Find where the given text appears and provide that cell's center as (x, y) coordinate. 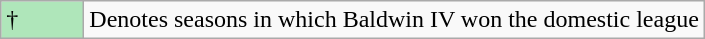
Denotes seasons in which Baldwin IV won the domestic league (394, 20)
† (42, 20)
